Output the (X, Y) coordinate of the center of the cell containing the given text.  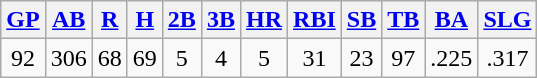
69 (144, 58)
H (144, 20)
SB (361, 20)
3B (220, 20)
RBI (315, 20)
TB (404, 20)
4 (220, 58)
SLG (508, 20)
GP (23, 20)
92 (23, 58)
23 (361, 58)
R (110, 20)
HR (264, 20)
306 (68, 58)
.225 (452, 58)
BA (452, 20)
68 (110, 58)
2B (182, 20)
.317 (508, 58)
97 (404, 58)
31 (315, 58)
AB (68, 20)
